Return (X, Y) of the center of cell containing provided text 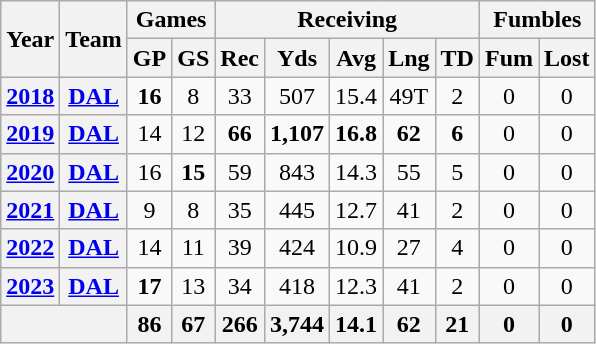
27 (409, 248)
424 (298, 248)
843 (298, 172)
15.4 (356, 96)
11 (194, 248)
Fumbles (536, 20)
13 (194, 286)
67 (194, 324)
Rec (240, 58)
Avg (356, 58)
TD (457, 58)
86 (149, 324)
Team (94, 39)
12.7 (356, 210)
55 (409, 172)
Year (30, 39)
34 (240, 286)
59 (240, 172)
Receiving (348, 20)
66 (240, 134)
14.1 (356, 324)
418 (298, 286)
39 (240, 248)
2021 (30, 210)
10.9 (356, 248)
35 (240, 210)
15 (194, 172)
Lost (567, 58)
14.3 (356, 172)
2023 (30, 286)
GS (194, 58)
12.3 (356, 286)
Yds (298, 58)
2018 (30, 96)
Games (170, 20)
16.8 (356, 134)
33 (240, 96)
GP (149, 58)
17 (149, 286)
9 (149, 210)
4 (457, 248)
5 (457, 172)
2019 (30, 134)
49T (409, 96)
2022 (30, 248)
266 (240, 324)
507 (298, 96)
3,744 (298, 324)
Fum (508, 58)
6 (457, 134)
445 (298, 210)
1,107 (298, 134)
21 (457, 324)
2020 (30, 172)
Lng (409, 58)
12 (194, 134)
